Identify which cell holds the provided text, then report its [X, Y] central coordinate. 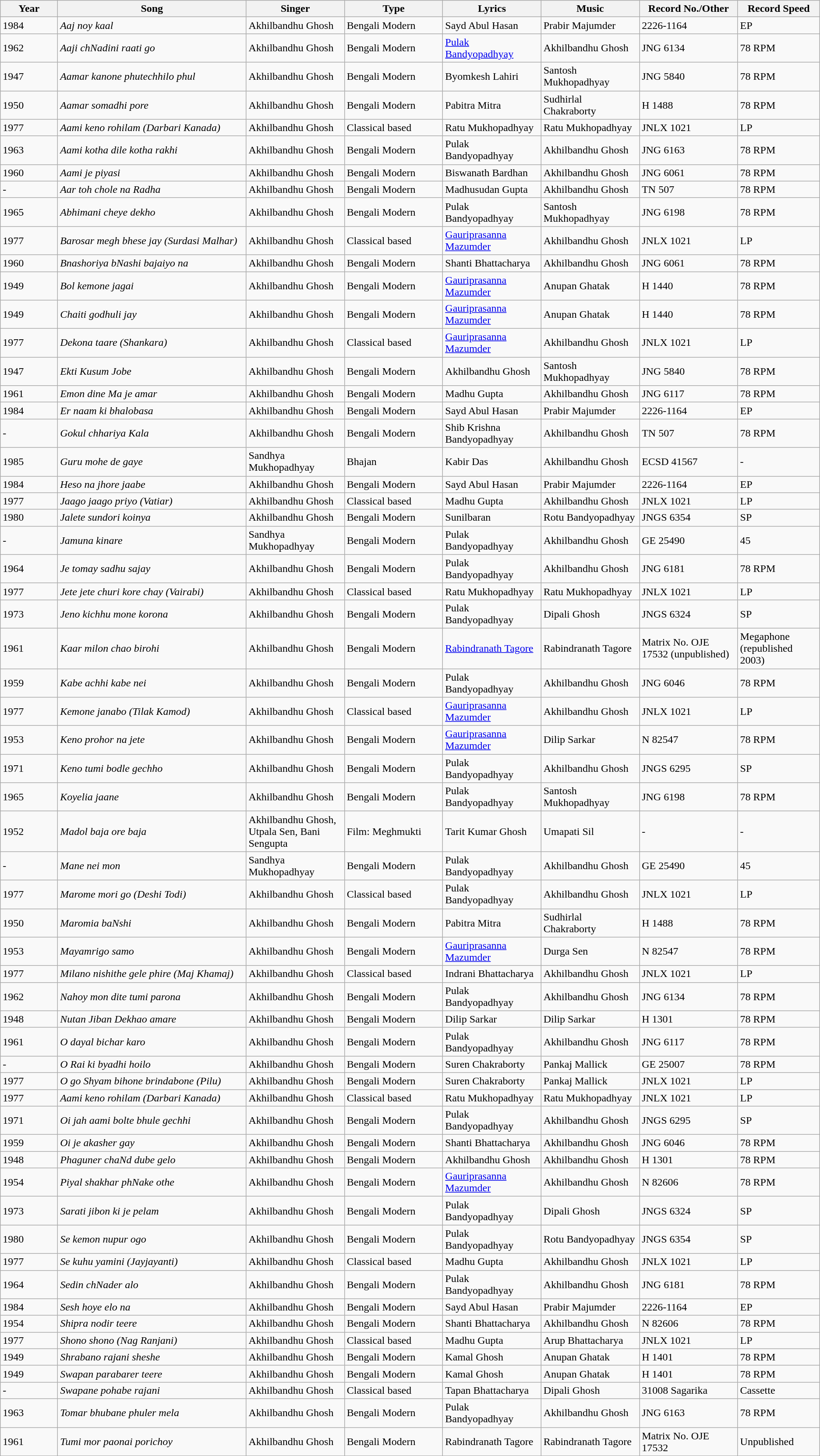
Cassette [779, 1390]
Aami je piyasi [152, 173]
1952 [29, 831]
Kabir Das [492, 462]
Aamar somadhi pore [152, 105]
Kaar milon chao birohi [152, 648]
Biswanath Bardhan [492, 173]
Jeno kichhu mone korona [152, 614]
Sedin chNader alo [152, 1284]
Dekona taare (Shankara) [152, 343]
Piyal shakhar phNake othe [152, 1183]
Indrani Bhattacharya [492, 974]
Akhilbandhu Ghosh, Utpala Sen, Bani Sengupta [295, 831]
Aamar kanone phutechhilo phul [152, 76]
Guru mohe de gaye [152, 462]
Jalete sundori koinya [152, 518]
GE 25007 [689, 1064]
Tapan Bhattacharya [492, 1390]
O dayal bichar karo [152, 1041]
Swapane pohabe rajani [152, 1390]
Unpublished [779, 1441]
Aami kotha dile kotha rakhi [152, 150]
Lyrics [492, 9]
Megaphone (republished 2003) [779, 648]
Mane nei mon [152, 866]
Marome mori go (Deshi Todi) [152, 894]
Music [590, 9]
Song [152, 9]
1985 [29, 462]
Arup Bhattacharya [590, 1340]
Abhimani cheye dekho [152, 212]
31008 Sagarika [689, 1390]
Se kuhu yamini (Jayjayanti) [152, 1262]
Singer [295, 9]
Oi jah aami bolte bhule gechhi [152, 1120]
Ekti Kusum Jobe [152, 372]
Phaguner chaNd dube gelo [152, 1160]
Oi je akasher gay [152, 1143]
Bnashoriya bNashi bajaiyo na [152, 263]
Bol kemone jagai [152, 286]
Type [393, 9]
Tarit Kumar Ghosh [492, 831]
Emon dine Ma je amar [152, 394]
Matrix No. OJE 17532 [689, 1441]
Durga Sen [590, 951]
Shipra nodir teere [152, 1324]
O Rai ki byadhi hoilo [152, 1064]
Milano nishithe gele phire (Maj Khamaj) [152, 974]
Heso na jhore jaabe [152, 484]
Se kemon nupur ogo [152, 1239]
Nutan Jiban Dekhao amare [152, 1019]
Umapati Sil [590, 831]
Shono shono (Nag Ranjani) [152, 1340]
Nahoy mon dite tumi parona [152, 997]
Shib Krishna Bandyopadhyay [492, 433]
Record Speed [779, 9]
Kemone janabo (Tilak Kamod) [152, 712]
Madol baja ore baja [152, 831]
Byomkesh Lahiri [492, 76]
Matrix No. OJE 17532 (unpublished) [689, 648]
Maromia baNshi [152, 923]
Aar toh chole na Radha [152, 189]
Keno tumi bodle gechho [152, 769]
Shrabano rajani sheshe [152, 1357]
Jete jete churi kore chay (Vairabi) [152, 591]
Jaago jaago priyo (Vatiar) [152, 501]
Tomar bhubane phuler mela [152, 1413]
ECSD 41567 [689, 462]
Bhajan [393, 462]
Sesh hoye elo na [152, 1307]
Mayamrigo samo [152, 951]
Film: Meghmukti [393, 831]
Aaji chNadini raati go [152, 48]
Chaiti godhuli jay [152, 315]
Record No./Other [689, 9]
Jamuna kinare [152, 540]
Barosar megh bhese jay (Surdasi Malhar) [152, 240]
Keno prohor na jete [152, 740]
Madhusudan Gupta [492, 189]
Year [29, 9]
Je tomay sadhu sajay [152, 569]
Swapan parabarer teere [152, 1374]
Koyelia jaane [152, 797]
O go Shyam bihone brindabone (Pilu) [152, 1081]
Tumi mor paonai porichoy [152, 1441]
Gokul chhariya Kala [152, 433]
Aaj noy kaal [152, 25]
Sunilbaran [492, 518]
Kabe achhi kabe nei [152, 683]
Sarati jibon ki je pelam [152, 1211]
Er naam ki bhalobasa [152, 411]
